Determine the [x, y] coordinate at the center of the cell enclosing the given text.  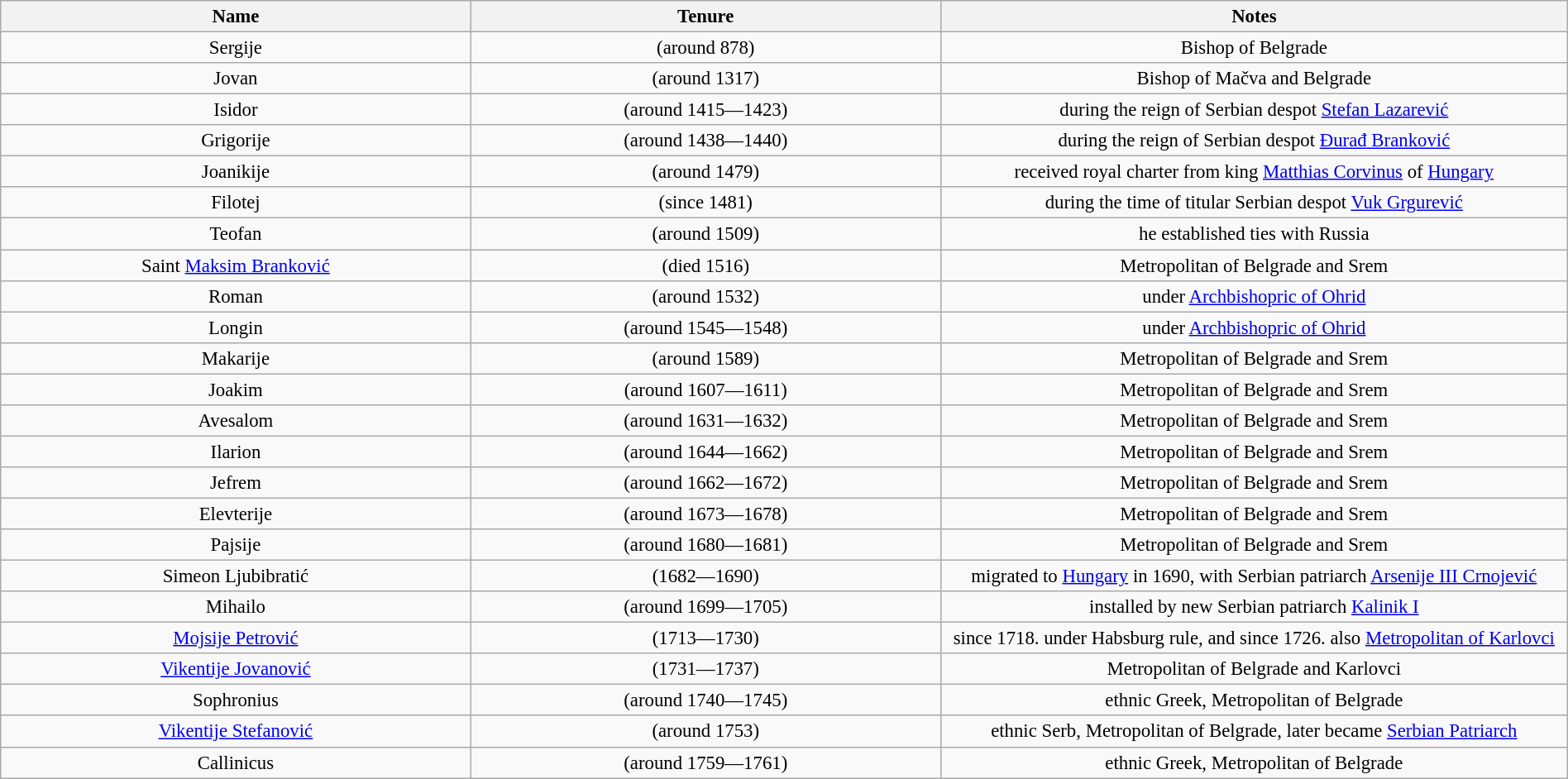
Joakim [236, 389]
(around 1589) [705, 358]
Bishop of Mačva and Belgrade [1254, 79]
received royal charter from king Matthias Corvinus of Hungary [1254, 172]
Sophronius [236, 700]
(died 1516) [705, 265]
Metropolitan of Belgrade and Karlovci [1254, 669]
Joanikije [236, 172]
installed by new Serbian patriarch Kalinik I [1254, 607]
Bishop of Belgrade [1254, 48]
(1713—1730) [705, 638]
(around 1699—1705) [705, 607]
since 1718. under Habsburg rule, and since 1726. also Metropolitan of Karlovci [1254, 638]
(around 1415—1423) [705, 110]
(around 1759—1761) [705, 762]
(around 1740—1745) [705, 700]
Avesalom [236, 421]
migrated to Hungary in 1690, with Serbian patriarch Arsenije III Crnojević [1254, 576]
Callinicus [236, 762]
(around 1509) [705, 234]
ethnic Serb, Metropolitan of Belgrade, later became Serbian Patriarch [1254, 732]
(around 1753) [705, 732]
(since 1481) [705, 203]
Pajsije [236, 545]
Ilarion [236, 452]
Mojsije Petrović [236, 638]
Grigorije [236, 141]
(around 1479) [705, 172]
(around 1607—1611) [705, 389]
Saint Maksim Branković [236, 265]
Isidor [236, 110]
Tenure [705, 17]
during the time of titular Serbian despot Vuk Grgurević [1254, 203]
Sergije [236, 48]
during the reign of Serbian despot Stefan Lazarević [1254, 110]
Notes [1254, 17]
Longin [236, 327]
Simeon Ljubibratić [236, 576]
Teofan [236, 234]
(around 1644—1662) [705, 452]
Makarije [236, 358]
(around 1532) [705, 296]
(around 1438—1440) [705, 141]
(around 1631—1632) [705, 421]
(around 1662—1672) [705, 483]
Roman [236, 296]
Name [236, 17]
(1682—1690) [705, 576]
Mihailo [236, 607]
(around 1673—1678) [705, 514]
Jovan [236, 79]
Vikentije Stefanović [236, 732]
(around 1680—1681) [705, 545]
(around 878) [705, 48]
Filotej [236, 203]
(around 1317) [705, 79]
Elevterije [236, 514]
Vikentije Jovanović [236, 669]
during the reign of Serbian despot Đurađ Branković [1254, 141]
(around 1545—1548) [705, 327]
Jefrem [236, 483]
(1731—1737) [705, 669]
he established ties with Russia [1254, 234]
